Search for the cell housing the specified text and yield its (X, Y) center coordinate. 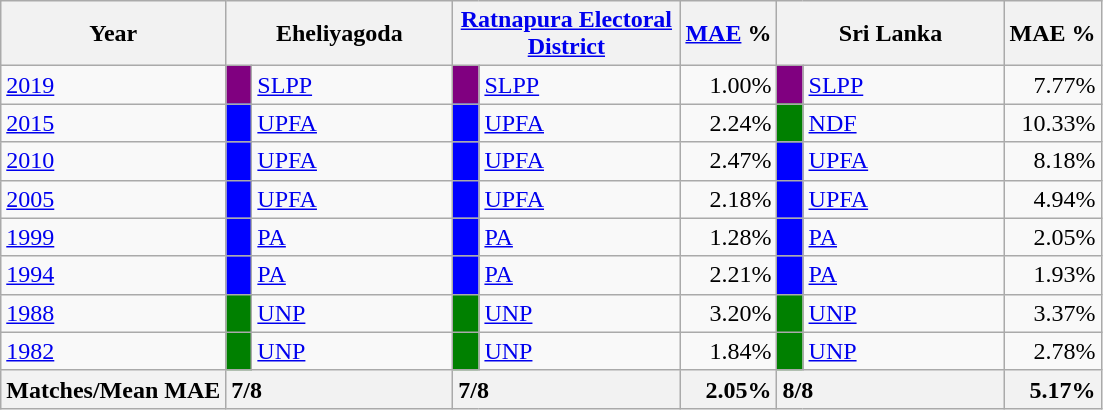
1.93% (1052, 275)
5.17% (1052, 389)
2.21% (728, 275)
2.18% (728, 199)
Eheliyagoda (340, 34)
1999 (114, 237)
10.33% (1052, 123)
2005 (114, 199)
8/8 (890, 389)
Year (114, 34)
NDF (904, 123)
Matches/Mean MAE (114, 389)
4.94% (1052, 199)
2019 (114, 85)
1.84% (728, 351)
3.37% (1052, 313)
3.20% (728, 313)
2010 (114, 161)
2015 (114, 123)
1.28% (728, 237)
2.47% (728, 161)
1988 (114, 313)
1994 (114, 275)
1.00% (728, 85)
2.78% (1052, 351)
Sri Lanka (890, 34)
7.77% (1052, 85)
1982 (114, 351)
8.18% (1052, 161)
Ratnapura Electoral District (566, 34)
2.24% (728, 123)
